Detect which cell encompasses the target text, then output its (X, Y) center coordinate. 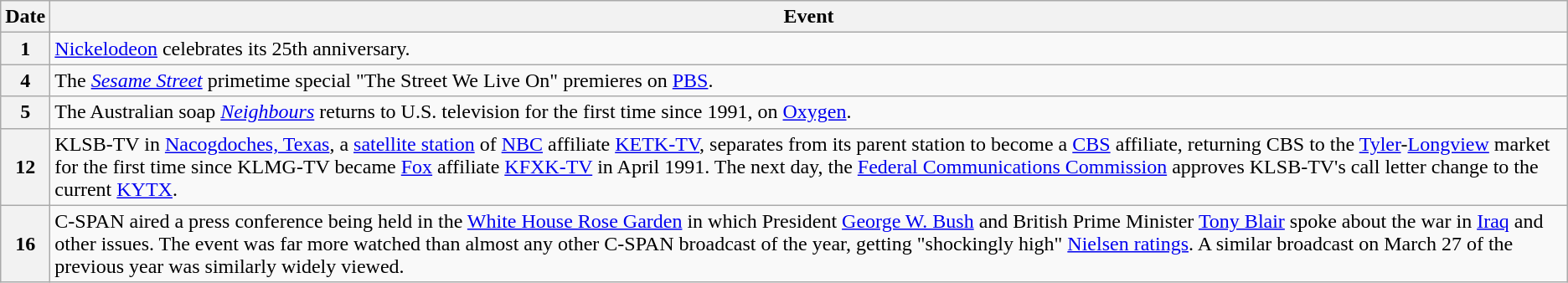
Nickelodeon celebrates its 25th anniversary. (809, 49)
4 (25, 80)
The Sesame Street primetime special "The Street We Live On" premieres on PBS. (809, 80)
5 (25, 112)
Event (809, 17)
12 (25, 167)
The Australian soap Neighbours returns to U.S. television for the first time since 1991, on Oxygen. (809, 112)
1 (25, 49)
16 (25, 244)
Date (25, 17)
